Pinpoint the cell where the given text exists, returning its [X, Y] midpoint coordinate. 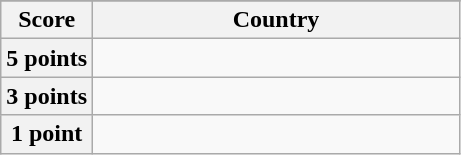
5 points [47, 58]
Score [47, 20]
1 point [47, 134]
3 points [47, 96]
Country [276, 20]
